Provide the (X, Y) coordinate of the cell's center where the given text is located.  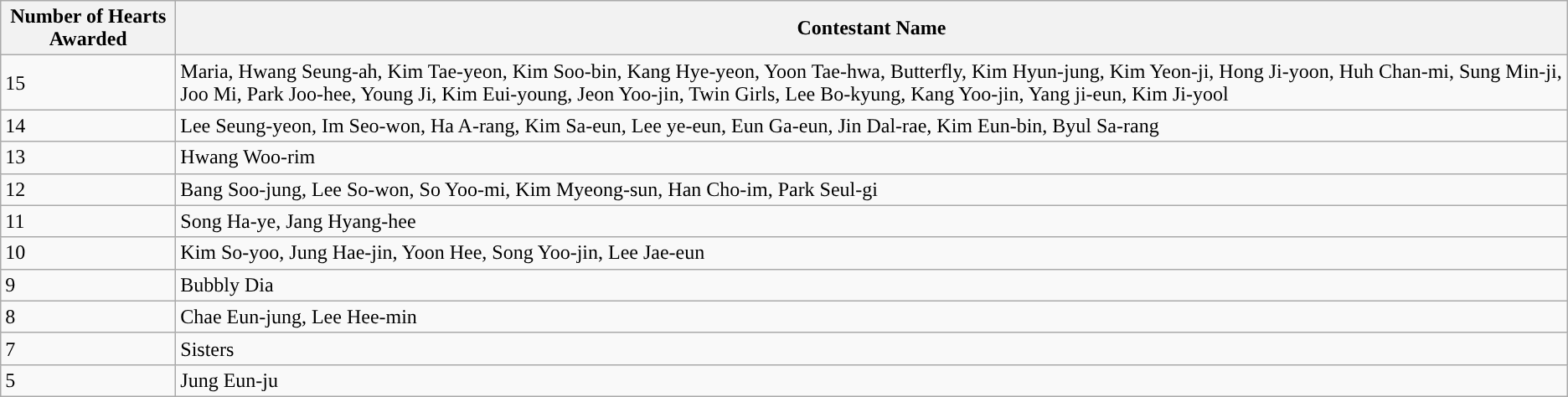
15 (89, 82)
5 (89, 380)
12 (89, 189)
Kim So-yoo, Jung Hae-jin, Yoon Hee, Song Yoo-jin, Lee Jae-eun (871, 253)
Number of Hearts Awarded (89, 28)
10 (89, 253)
Lee Seung-yeon, Im Seo-won, Ha A-rang, Kim Sa-eun, Lee ye-eun, Eun Ga-eun, Jin Dal-rae, Kim Eun-bin, Byul Sa-rang (871, 126)
8 (89, 317)
13 (89, 157)
Sisters (871, 348)
Jung Eun-ju (871, 380)
Bang Soo-jung, Lee So-won, So Yoo-mi, Kim Myeong-sun, Han Cho-im, Park Seul-gi (871, 189)
14 (89, 126)
Bubbly Dia (871, 285)
Hwang Woo-rim (871, 157)
11 (89, 221)
Chae Eun-jung, Lee Hee-min (871, 317)
7 (89, 348)
9 (89, 285)
Song Ha-ye, Jang Hyang-hee (871, 221)
Contestant Name (871, 28)
